Search for the cell housing the specified text and yield its [x, y] center coordinate. 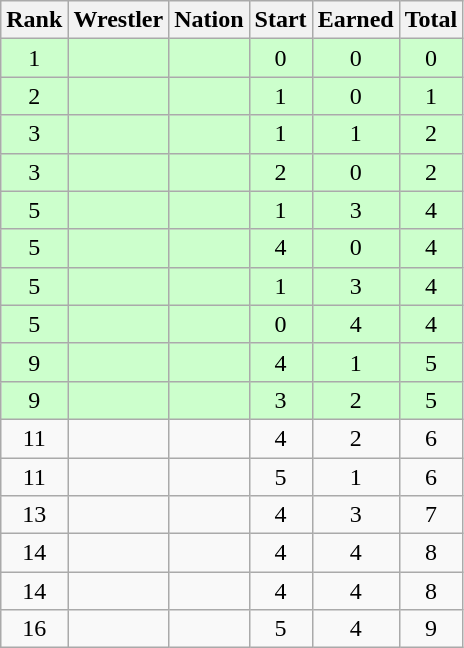
13 [34, 515]
Nation [209, 20]
Earned [356, 20]
Total [431, 20]
16 [34, 629]
Rank [34, 20]
Start [280, 20]
Wrestler [118, 20]
7 [431, 515]
